For the text-containing cell, return its midpoint in (x, y) coordinate format. 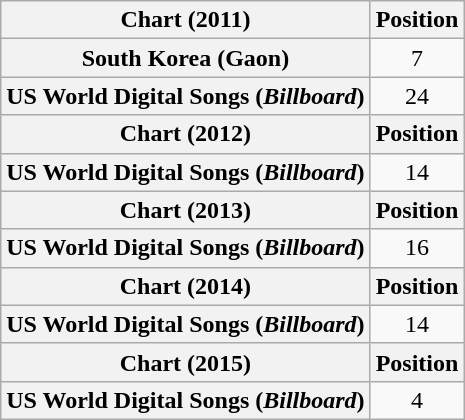
Chart (2014) (186, 286)
Chart (2013) (186, 210)
Chart (2015) (186, 362)
7 (417, 58)
16 (417, 248)
4 (417, 400)
24 (417, 96)
Chart (2011) (186, 20)
Chart (2012) (186, 134)
South Korea (Gaon) (186, 58)
